Capture the cell that displays the provided text and extract its [x, y] central coordinate. 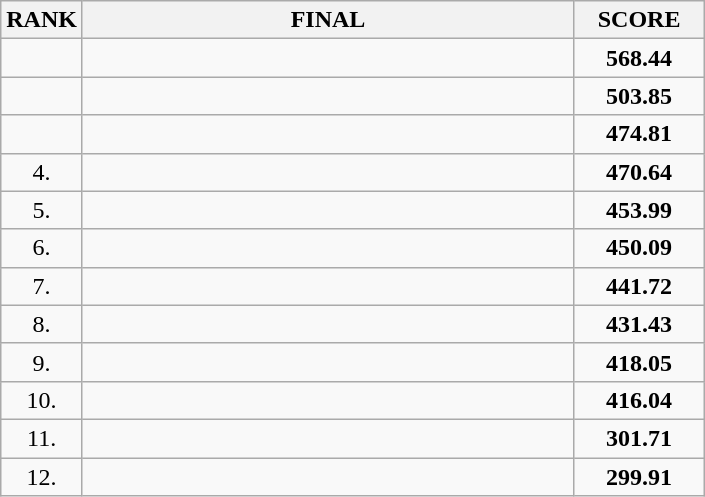
299.91 [640, 477]
450.09 [640, 248]
431.43 [640, 324]
5. [42, 210]
6. [42, 248]
8. [42, 324]
11. [42, 438]
4. [42, 172]
441.72 [640, 286]
418.05 [640, 362]
301.71 [640, 438]
12. [42, 477]
FINAL [328, 20]
416.04 [640, 400]
503.85 [640, 96]
568.44 [640, 58]
SCORE [640, 20]
474.81 [640, 134]
7. [42, 286]
10. [42, 400]
453.99 [640, 210]
RANK [42, 20]
9. [42, 362]
470.64 [640, 172]
